Determine the [x, y] coordinate at the center of the cell enclosing the given text.  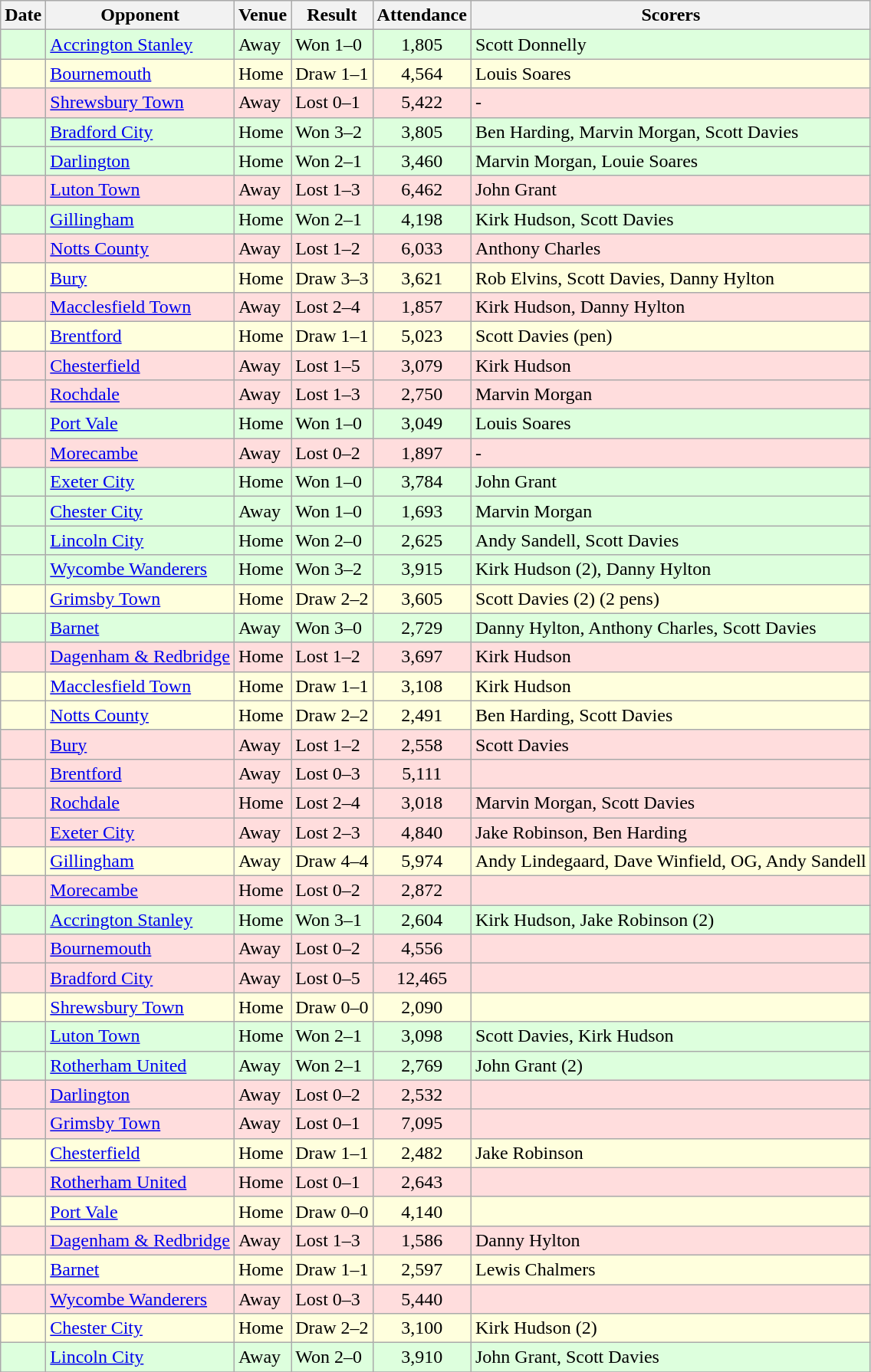
Marvin Morgan, Louie Soares [670, 161]
Result [332, 15]
2,532 [422, 1095]
2,090 [422, 1007]
3,460 [422, 161]
2,643 [422, 1182]
7,095 [422, 1124]
Lewis Chalmers [670, 1269]
Jake Robinson [670, 1153]
5,422 [422, 103]
2,872 [422, 891]
Date [23, 15]
2,482 [422, 1153]
Attendance [422, 15]
Jake Robinson, Ben Harding [670, 832]
4,564 [422, 74]
6,462 [422, 190]
3,915 [422, 569]
1,857 [422, 307]
Kirk Hudson (2), Danny Hylton [670, 569]
1,805 [422, 44]
5,440 [422, 1299]
3,805 [422, 132]
Kirk Hudson (2) [670, 1328]
Rob Elvins, Scott Davies, Danny Hylton [670, 277]
Opponent [140, 15]
12,465 [422, 978]
Scott Davies, Kirk Hudson [670, 1036]
Lost 2–3 [332, 832]
Venue [262, 15]
1,586 [422, 1240]
Lost 0–5 [332, 978]
Draw 3–3 [332, 277]
6,033 [422, 248]
Scorers [670, 15]
Danny Hylton, Anthony Charles, Scott Davies [670, 628]
2,769 [422, 1065]
3,910 [422, 1357]
Danny Hylton [670, 1240]
3,018 [422, 803]
4,140 [422, 1211]
1,897 [422, 453]
Kirk Hudson, Jake Robinson (2) [670, 920]
Kirk Hudson, Danny Hylton [670, 307]
4,198 [422, 219]
3,784 [422, 482]
Scott Davies [670, 744]
2,604 [422, 920]
2,729 [422, 628]
1,693 [422, 511]
3,079 [422, 366]
Lost 1–5 [332, 366]
Draw 4–4 [332, 862]
5,111 [422, 773]
3,697 [422, 657]
Anthony Charles [670, 248]
Scott Donnelly [670, 44]
3,098 [422, 1036]
3,100 [422, 1328]
2,558 [422, 744]
5,974 [422, 862]
Kirk Hudson, Scott Davies [670, 219]
Marvin Morgan, Scott Davies [670, 803]
Won 3–0 [332, 628]
4,840 [422, 832]
2,750 [422, 395]
Ben Harding, Scott Davies [670, 715]
4,556 [422, 949]
3,108 [422, 686]
2,625 [422, 540]
Scott Davies (2) (2 pens) [670, 599]
Andy Sandell, Scott Davies [670, 540]
3,605 [422, 599]
5,023 [422, 336]
2,491 [422, 715]
2,597 [422, 1269]
John Grant, Scott Davies [670, 1357]
Andy Lindegaard, Dave Winfield, OG, Andy Sandell [670, 862]
John Grant (2) [670, 1065]
3,049 [422, 424]
Won 3–1 [332, 920]
3,621 [422, 277]
Scott Davies (pen) [670, 336]
Ben Harding, Marvin Morgan, Scott Davies [670, 132]
